Scan for the cell matching the given text and deliver its [X, Y] coordinate at center. 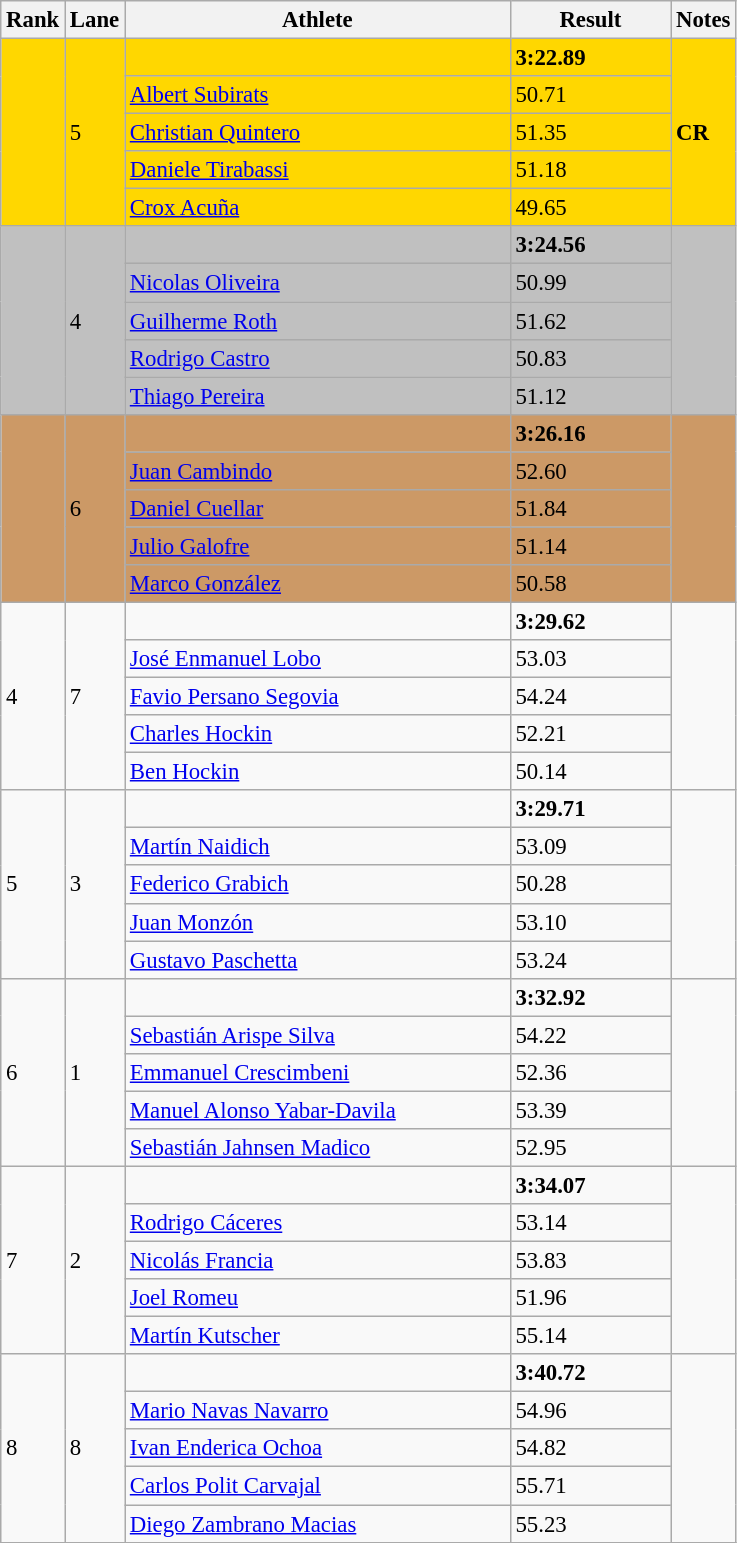
Juan Monzón [318, 922]
Notes [704, 20]
Nicolas Oliveira [318, 283]
3:22.89 [590, 58]
Christian Quintero [318, 133]
53.09 [590, 847]
3:34.07 [590, 1185]
Ivan Enderica Ochoa [318, 1449]
51.12 [590, 396]
51.62 [590, 321]
Gustavo Paschetta [318, 960]
3:26.16 [590, 433]
Daniel Cuellar [318, 509]
Federico Grabich [318, 885]
53.83 [590, 1261]
53.03 [590, 659]
54.22 [590, 1035]
Charles Hockin [318, 734]
3:32.92 [590, 997]
Juan Cambindo [318, 471]
53.39 [590, 1110]
Guilherme Roth [318, 321]
53.24 [590, 960]
Carlos Polit Carvajal [318, 1486]
Julio Galofre [318, 546]
49.65 [590, 208]
51.96 [590, 1298]
Lane [95, 20]
53.14 [590, 1223]
1 [95, 1072]
Daniele Tirabassi [318, 170]
50.99 [590, 283]
51.18 [590, 170]
51.14 [590, 546]
Emmanuel Crescimbeni [318, 1073]
50.28 [590, 885]
55.23 [590, 1524]
3:40.72 [590, 1373]
Martín Naidich [318, 847]
Marco González [318, 584]
Albert Subirats [318, 95]
José Enmanuel Lobo [318, 659]
3 [95, 884]
Diego Zambrano Macias [318, 1524]
54.96 [590, 1411]
3:24.56 [590, 245]
Ben Hockin [318, 772]
50.71 [590, 95]
Rodrigo Castro [318, 358]
Nicolás Francia [318, 1261]
Favio Persano Segovia [318, 697]
55.71 [590, 1486]
Athlete [318, 20]
52.60 [590, 471]
54.24 [590, 697]
CR [704, 133]
Sebastián Jahnsen Madico [318, 1148]
50.83 [590, 358]
Sebastián Arispe Silva [318, 1035]
Rodrigo Cáceres [318, 1223]
Crox Acuña [318, 208]
Mario Navas Navarro [318, 1411]
Martín Kutscher [318, 1336]
55.14 [590, 1336]
53.10 [590, 922]
Manuel Alonso Yabar-Davila [318, 1110]
Thiago Pereira [318, 396]
2 [95, 1260]
51.35 [590, 133]
52.21 [590, 734]
Rank [33, 20]
54.82 [590, 1449]
Joel Romeu [318, 1298]
3:29.62 [590, 621]
52.95 [590, 1148]
50.14 [590, 772]
Result [590, 20]
50.58 [590, 584]
51.84 [590, 509]
52.36 [590, 1073]
3:29.71 [590, 809]
